Capture the cell that displays the provided text and extract its (X, Y) central coordinate. 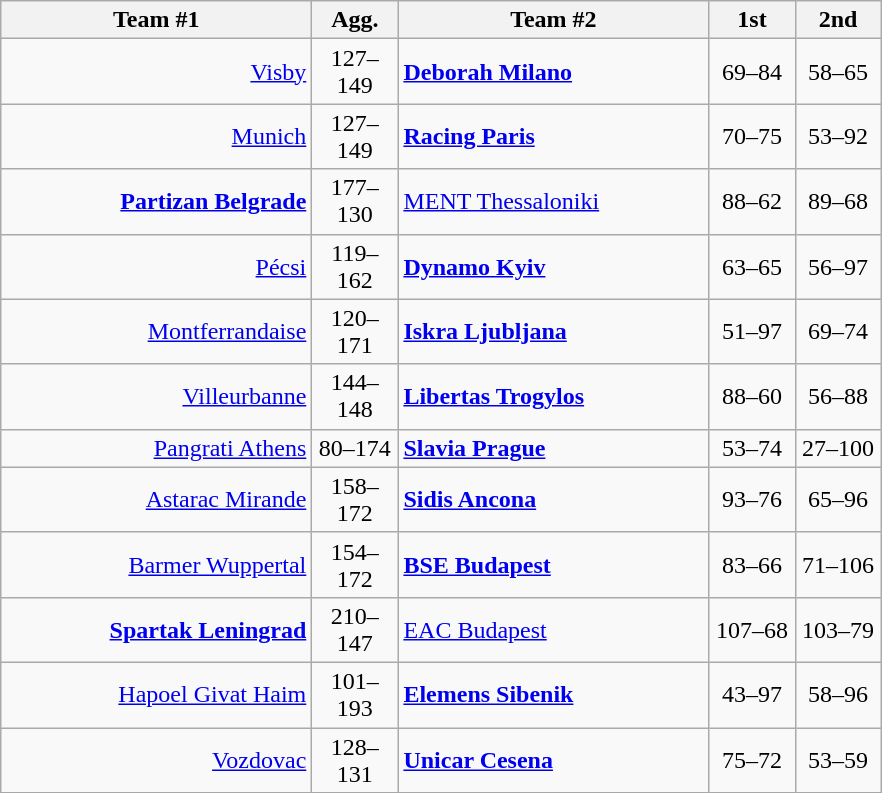
93–76 (752, 500)
Barmer Wuppertal (156, 564)
63–65 (752, 266)
Agg. (355, 20)
128–131 (355, 760)
71–106 (838, 564)
Sidis Ancona (554, 500)
Deborah Milano (554, 72)
58–65 (838, 72)
56–88 (838, 396)
BSE Budapest (554, 564)
Team #1 (156, 20)
80–174 (355, 448)
210–147 (355, 630)
Montferrandaise (156, 332)
53–92 (838, 136)
Racing Paris (554, 136)
Pangrati Athens (156, 448)
Partizan Belgrade (156, 202)
Astarac Mirande (156, 500)
1st (752, 20)
69–84 (752, 72)
89–68 (838, 202)
Slavia Prague (554, 448)
Spartak Leningrad (156, 630)
158–172 (355, 500)
101–193 (355, 694)
177–130 (355, 202)
119–162 (355, 266)
88–62 (752, 202)
56–97 (838, 266)
Visby (156, 72)
65–96 (838, 500)
EAC Budapest (554, 630)
Libertas Trogylos (554, 396)
Vozdovac (156, 760)
Dynamo Kyiv (554, 266)
154–172 (355, 564)
2nd (838, 20)
Iskra Ljubljana (554, 332)
53–59 (838, 760)
53–74 (752, 448)
Team #2 (554, 20)
Pécsi (156, 266)
70–75 (752, 136)
75–72 (752, 760)
Villeurbanne (156, 396)
Munich (156, 136)
120–171 (355, 332)
83–66 (752, 564)
58–96 (838, 694)
107–68 (752, 630)
Hapoel Givat Haim (156, 694)
43–97 (752, 694)
27–100 (838, 448)
144–148 (355, 396)
Unicar Cesena (554, 760)
88–60 (752, 396)
51–97 (752, 332)
Elemens Sibenik (554, 694)
103–79 (838, 630)
MENT Thessaloniki (554, 202)
69–74 (838, 332)
